Find where the given text appears and provide that cell's center as (x, y) coordinate. 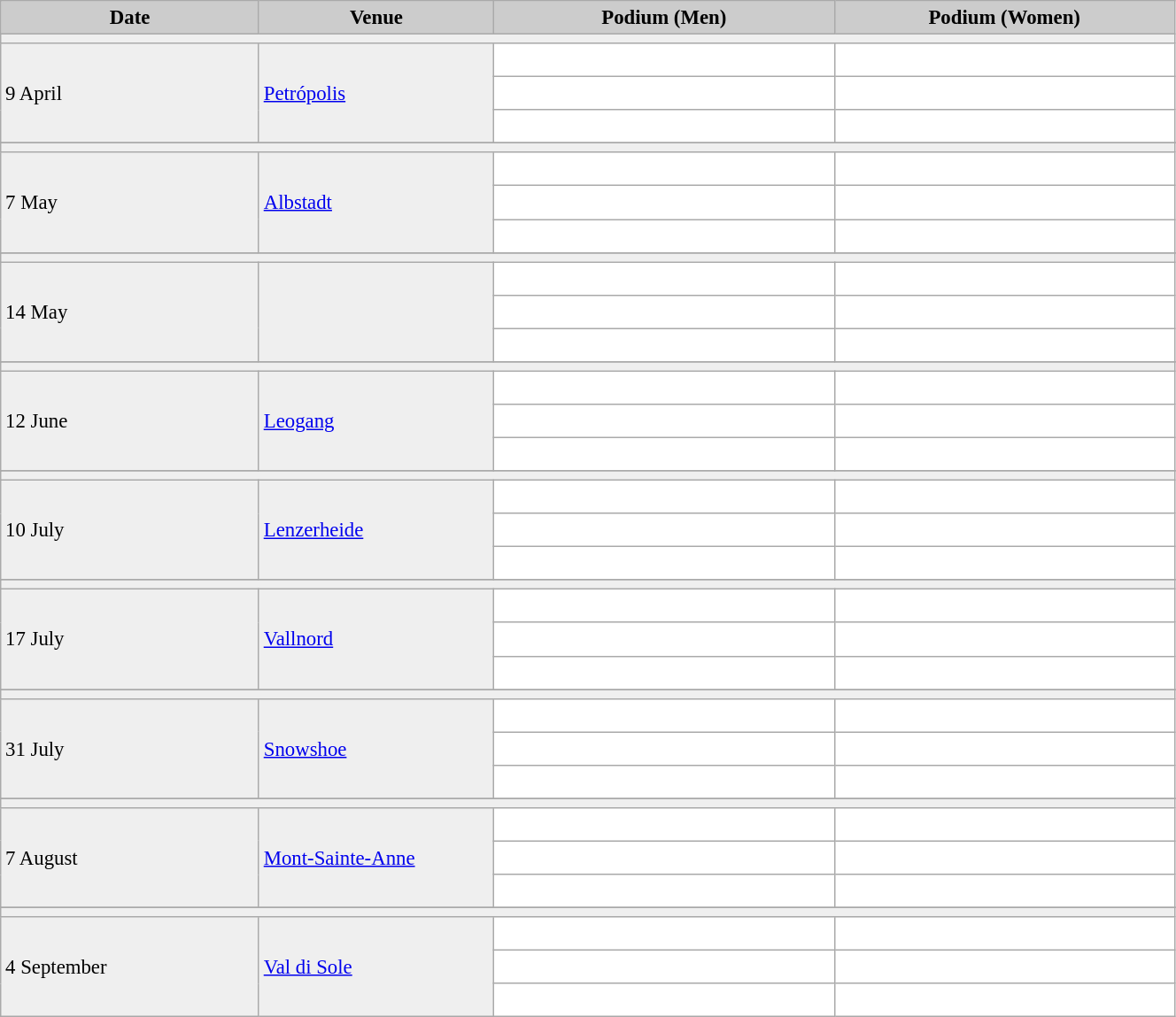
Mont-Sainte-Anne (375, 859)
Vallnord (375, 639)
Date (130, 18)
31 July (130, 749)
7 August (130, 859)
9 April (130, 94)
Lenzerheide (375, 531)
Val di Sole (375, 967)
Podium (Men) (664, 18)
4 September (130, 967)
Leogang (375, 421)
Petrópolis (375, 94)
Venue (375, 18)
7 May (130, 202)
10 July (130, 531)
Snowshoe (375, 749)
Podium (Women) (1004, 18)
12 June (130, 421)
17 July (130, 639)
Albstadt (375, 202)
14 May (130, 312)
